For the text-containing cell, return its midpoint in [x, y] coordinate format. 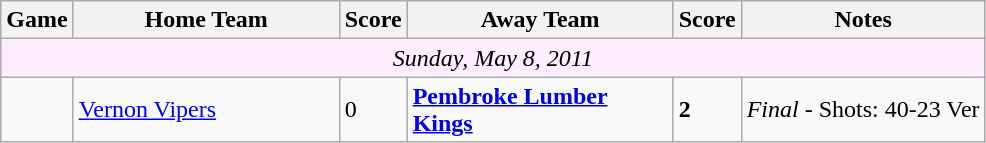
Notes [863, 20]
Away Team [540, 20]
Game [37, 20]
0 [373, 110]
Vernon Vipers [206, 110]
Pembroke Lumber Kings [540, 110]
Home Team [206, 20]
2 [707, 110]
Final - Shots: 40-23 Ver [863, 110]
Sunday, May 8, 2011 [493, 58]
